Return the (X, Y) coordinate for the center point of the cell that contains the specified text.  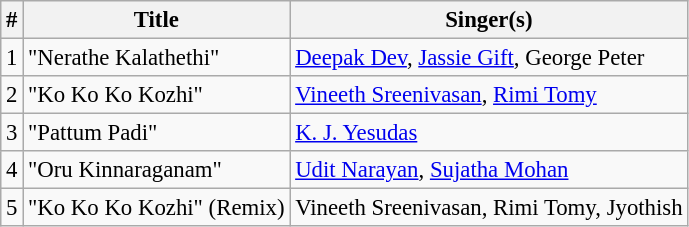
5 (12, 208)
"Pattum Padi" (156, 133)
"Ko Ko Ko Kozhi" (156, 95)
1 (12, 58)
Title (156, 20)
Udit Narayan, Sujatha Mohan (489, 170)
K. J. Yesudas (489, 133)
Singer(s) (489, 20)
"Oru Kinnaraganam" (156, 170)
"Ko Ko Ko Kozhi" (Remix) (156, 208)
3 (12, 133)
4 (12, 170)
Vineeth Sreenivasan, Rimi Tomy (489, 95)
Vineeth Sreenivasan, Rimi Tomy, Jyothish (489, 208)
Deepak Dev, Jassie Gift, George Peter (489, 58)
2 (12, 95)
"Nerathe Kalathethi" (156, 58)
# (12, 20)
